Pinpoint the cell where the given text exists, returning its [X, Y] midpoint coordinate. 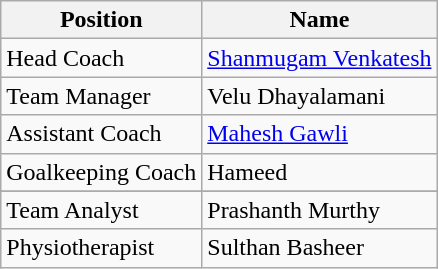
Sulthan Basheer [320, 248]
Physiotherapist [102, 248]
Velu Dhayalamani [320, 96]
Name [320, 20]
Hameed [320, 172]
Team Manager [102, 96]
Head Coach [102, 58]
Prashanth Murthy [320, 210]
Position [102, 20]
Shanmugam Venkatesh [320, 58]
Assistant Coach [102, 134]
Mahesh Gawli [320, 134]
Goalkeeping Coach [102, 172]
Team Analyst [102, 210]
